Extract the [x, y] coordinate from the center of the cell holding the provided text.  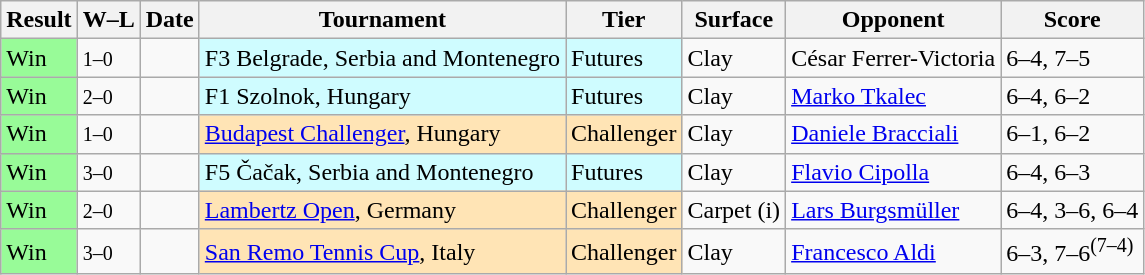
Opponent [894, 20]
Result [39, 20]
César Ferrer-Victoria [894, 58]
Lars Burgsmüller [894, 210]
F1 Szolnok, Hungary [382, 96]
F3 Belgrade, Serbia and Montenegro [382, 58]
Date [170, 20]
San Remo Tennis Cup, Italy [382, 252]
W–L [108, 20]
6–3, 7–6(7–4) [1072, 252]
Surface [734, 20]
Lambertz Open, Germany [382, 210]
Marko Tkalec [894, 96]
6–4, 7–5 [1072, 58]
6–4, 3–6, 6–4 [1072, 210]
Tier [624, 20]
Tournament [382, 20]
Score [1072, 20]
Daniele Bracciali [894, 134]
Flavio Cipolla [894, 172]
Francesco Aldi [894, 252]
6–4, 6–2 [1072, 96]
6–4, 6–3 [1072, 172]
Budapest Challenger, Hungary [382, 134]
Carpet (i) [734, 210]
F5 Čačak, Serbia and Montenegro [382, 172]
6–1, 6–2 [1072, 134]
